From the cell containing the given text, extract its center point as (X, Y) coordinate. 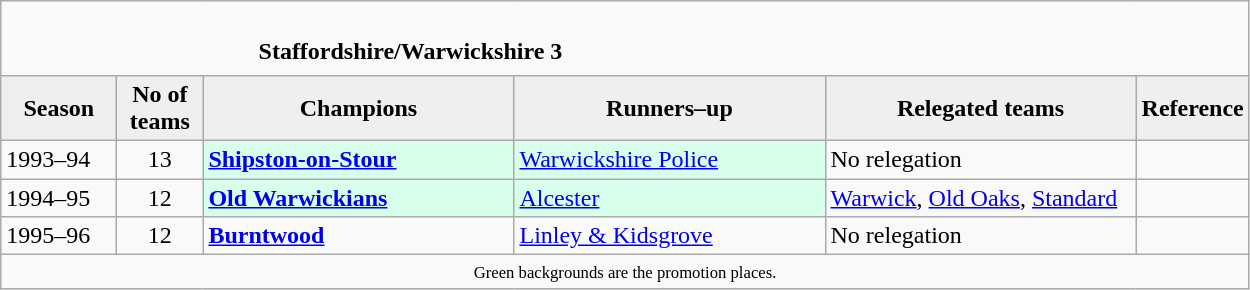
1993–94 (59, 159)
13 (160, 159)
No of teams (160, 108)
Linley & Kidsgrove (670, 236)
1994–95 (59, 197)
Green backgrounds are the promotion places. (626, 272)
Warwick, Old Oaks, Standard (980, 197)
Runners–up (670, 108)
Reference (1192, 108)
1995–96 (59, 236)
Shipston-on-Stour (358, 159)
Burntwood (358, 236)
Relegated teams (980, 108)
Warwickshire Police (670, 159)
Alcester (670, 197)
Season (59, 108)
Old Warwickians (358, 197)
Champions (358, 108)
